Determine the [X, Y] coordinate at the center of the cell enclosing the given text.  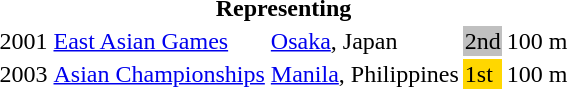
Manila, Philippines [364, 74]
Osaka, Japan [364, 41]
East Asian Games [159, 41]
2nd [482, 41]
1st [482, 74]
Asian Championships [159, 74]
